Pinpoint the cell where the given text exists, returning its [X, Y] midpoint coordinate. 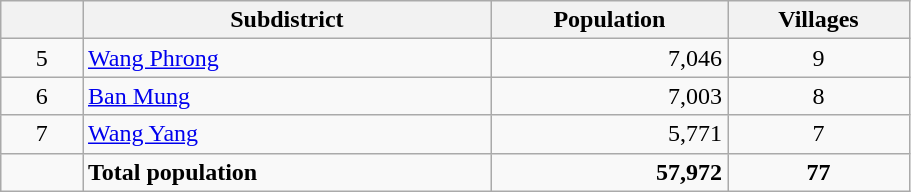
57,972 [609, 172]
6 [42, 96]
Wang Phrong [286, 58]
Villages [819, 20]
7,003 [609, 96]
Subdistrict [286, 20]
9 [819, 58]
Wang Yang [286, 134]
7,046 [609, 58]
Ban Mung [286, 96]
77 [819, 172]
5 [42, 58]
Population [609, 20]
Total population [286, 172]
5,771 [609, 134]
8 [819, 96]
